Search for the cell housing the specified text and yield its [X, Y] center coordinate. 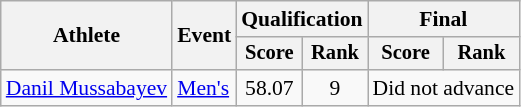
58.07 [269, 88]
9 [336, 88]
Final [444, 19]
Qualification [302, 19]
Did not advance [444, 88]
Danil Mussabayev [86, 88]
Event [204, 36]
Athlete [86, 36]
Men's [204, 88]
